Search for the cell housing the specified text and yield its [x, y] center coordinate. 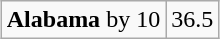
Alabama by 10 [83, 19]
36.5 [192, 19]
